Find where the given text appears and provide that cell's center as (X, Y) coordinate. 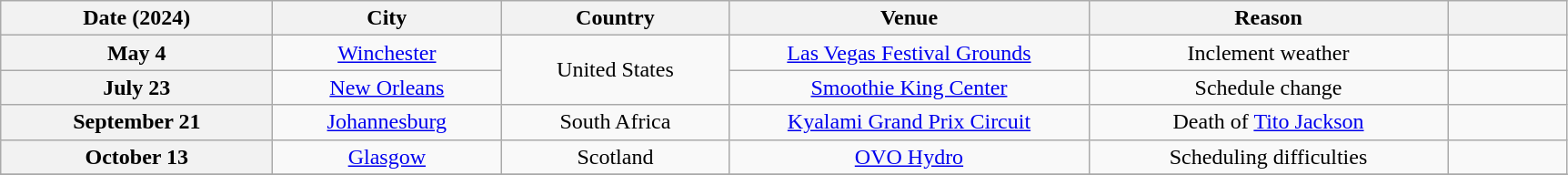
May 4 (136, 53)
OVO Hydro (910, 157)
Kyalami Grand Prix Circuit (910, 122)
Schedule change (1268, 87)
Johannesburg (387, 122)
Inclement weather (1268, 53)
Winchester (387, 53)
Glasgow (387, 157)
Reason (1268, 18)
New Orleans (387, 87)
September 21 (136, 122)
United States (615, 70)
Venue (910, 18)
Country (615, 18)
Smoothie King Center (910, 87)
Scotland (615, 157)
July 23 (136, 87)
South Africa (615, 122)
October 13 (136, 157)
City (387, 18)
Death of Tito Jackson (1268, 122)
Las Vegas Festival Grounds (910, 53)
Scheduling difficulties (1268, 157)
Date (2024) (136, 18)
